Extract the [X, Y] coordinate from the center of the cell holding the provided text.  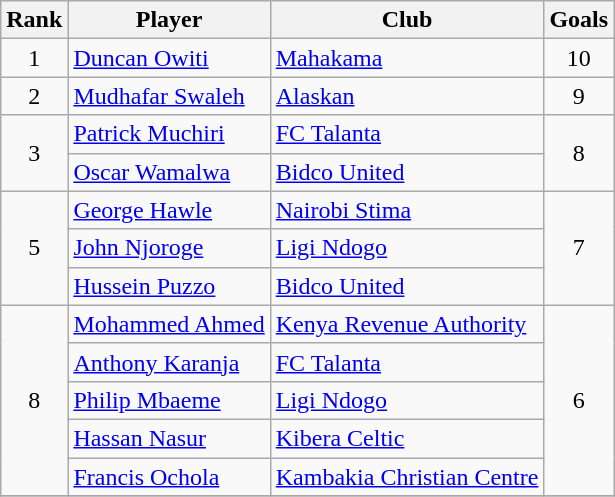
Patrick Muchiri [169, 134]
Goals [579, 20]
Francis Ochola [169, 477]
1 [34, 58]
Mudhafar Swaleh [169, 96]
George Hawle [169, 210]
Duncan Owiti [169, 58]
Player [169, 20]
10 [579, 58]
John Njoroge [169, 248]
Philip Mbaeme [169, 400]
Kibera Celtic [407, 438]
Rank [34, 20]
Mohammed Ahmed [169, 324]
Alaskan [407, 96]
2 [34, 96]
9 [579, 96]
Kenya Revenue Authority [407, 324]
6 [579, 400]
Hussein Puzzo [169, 286]
Oscar Wamalwa [169, 172]
Mahakama [407, 58]
5 [34, 248]
Kambakia Christian Centre [407, 477]
7 [579, 248]
Hassan Nasur [169, 438]
Anthony Karanja [169, 362]
3 [34, 153]
Nairobi Stima [407, 210]
Club [407, 20]
